Output the [X, Y] coordinate of the center of the cell containing the given text.  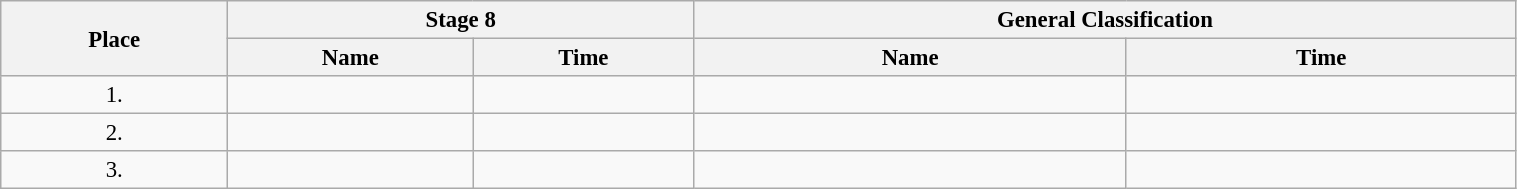
General Classification [1105, 20]
2. [114, 133]
Stage 8 [461, 20]
Place [114, 38]
3. [114, 170]
1. [114, 95]
